Identify which cell holds the provided text, then report its [x, y] central coordinate. 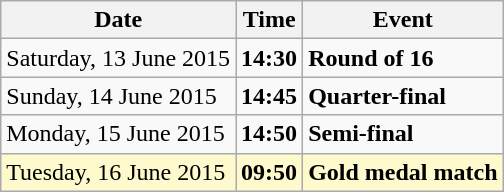
14:45 [270, 96]
Semi-final [403, 134]
Time [270, 20]
Round of 16 [403, 58]
Gold medal match [403, 172]
09:50 [270, 172]
14:30 [270, 58]
Event [403, 20]
Tuesday, 16 June 2015 [118, 172]
Monday, 15 June 2015 [118, 134]
Saturday, 13 June 2015 [118, 58]
14:50 [270, 134]
Quarter-final [403, 96]
Sunday, 14 June 2015 [118, 96]
Date [118, 20]
